Capture the cell that displays the provided text and extract its [x, y] central coordinate. 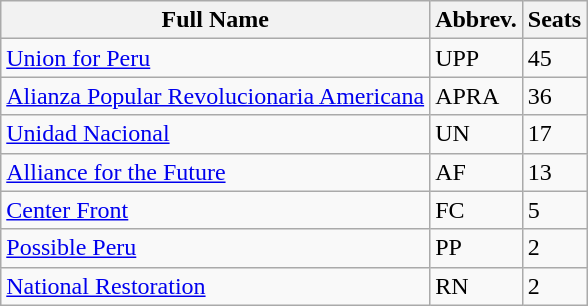
5 [554, 210]
17 [554, 134]
National Restoration [216, 286]
APRA [476, 96]
RN [476, 286]
FC [476, 210]
Union for Peru [216, 58]
Alliance for the Future [216, 172]
45 [554, 58]
Possible Peru [216, 248]
Abbrev. [476, 20]
UPP [476, 58]
UN [476, 134]
AF [476, 172]
PP [476, 248]
13 [554, 172]
Unidad Nacional [216, 134]
36 [554, 96]
Full Name [216, 20]
Alianza Popular Revolucionaria Americana [216, 96]
Center Front [216, 210]
Seats [554, 20]
